Detect which cell encompasses the target text, then output its (X, Y) center coordinate. 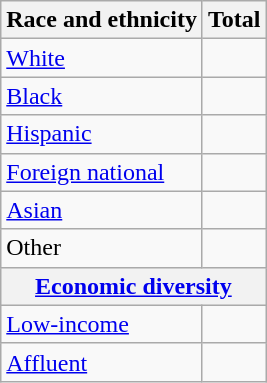
Race and ethnicity (102, 20)
Economic diversity (134, 286)
Other (102, 248)
Black (102, 96)
Foreign national (102, 172)
Low-income (102, 324)
Affluent (102, 362)
White (102, 58)
Asian (102, 210)
Hispanic (102, 134)
Total (234, 20)
